Output the (X, Y) coordinate of the center of the cell containing the given text.  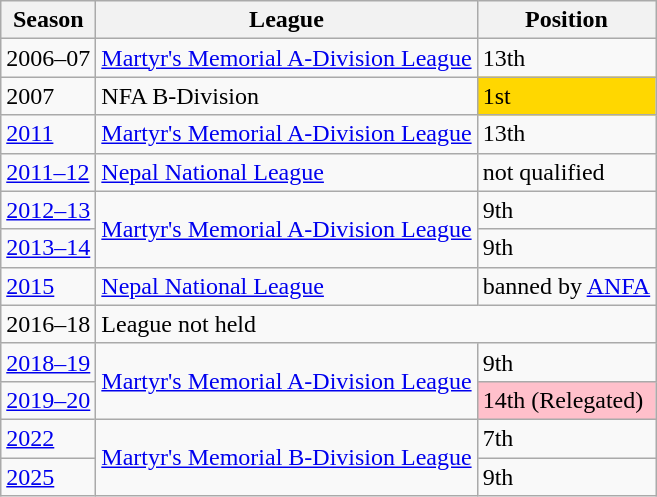
2018–19 (48, 362)
2013–14 (48, 248)
League (286, 20)
not qualified (566, 172)
2019–20 (48, 400)
2006–07 (48, 58)
2011 (48, 134)
Season (48, 20)
NFA B-Division (286, 96)
7th (566, 438)
League not held (376, 324)
2012–13 (48, 210)
2007 (48, 96)
2015 (48, 286)
2011–12 (48, 172)
2025 (48, 477)
banned by ANFA (566, 286)
2016–18 (48, 324)
Position (566, 20)
1st (566, 96)
Martyr's Memorial B-Division League (286, 457)
14th (Relegated) (566, 400)
2022 (48, 438)
